Identify which cell holds the provided text, then report its [x, y] central coordinate. 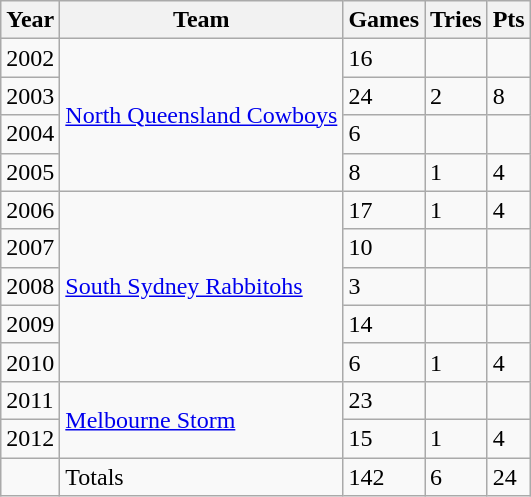
Games [384, 20]
North Queensland Cowboys [202, 115]
2008 [30, 286]
Year [30, 20]
Team [202, 20]
Totals [202, 477]
142 [384, 477]
2003 [30, 96]
2011 [30, 400]
2002 [30, 58]
2010 [30, 362]
3 [384, 286]
Melbourne Storm [202, 419]
2009 [30, 324]
2 [456, 96]
16 [384, 58]
15 [384, 438]
Tries [456, 20]
2005 [30, 172]
23 [384, 400]
17 [384, 210]
14 [384, 324]
South Sydney Rabbitohs [202, 286]
10 [384, 248]
Pts [508, 20]
2007 [30, 248]
2012 [30, 438]
2004 [30, 134]
2006 [30, 210]
